Capture the cell that displays the provided text and extract its [X, Y] central coordinate. 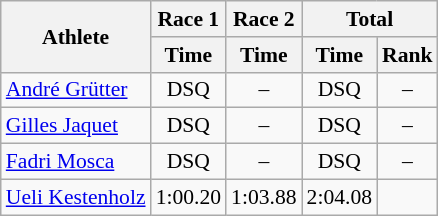
Ueli Kestenholz [76, 197]
2:04.08 [340, 197]
Rank [408, 55]
Fadri Mosca [76, 162]
Race 1 [188, 19]
André Grütter [76, 90]
Total [370, 19]
1:00.20 [188, 197]
1:03.88 [264, 197]
Athlete [76, 36]
Gilles Jaquet [76, 126]
Race 2 [264, 19]
